Return the [X, Y] coordinate for the center point of the cell that contains the specified text.  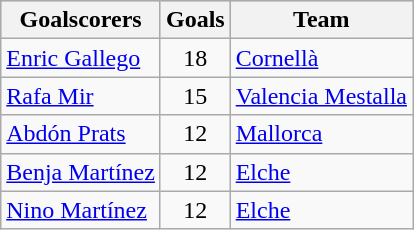
18 [195, 58]
Nino Martínez [81, 210]
Enric Gallego [81, 58]
Benja Martínez [81, 172]
Rafa Mir [81, 96]
Abdón Prats [81, 134]
Team [321, 20]
Valencia Mestalla [321, 96]
Mallorca [321, 134]
Cornellà [321, 58]
Goals [195, 20]
Goalscorers [81, 20]
15 [195, 96]
